Locate the cell with the specified text and output its (x, y) center coordinate. 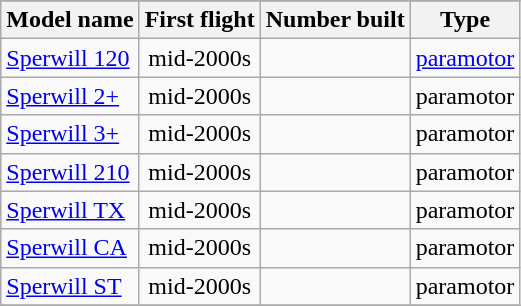
Sperwill 210 (70, 172)
First flight (200, 20)
Sperwill 120 (70, 58)
Model name (70, 20)
Sperwill 2+ (70, 96)
Sperwill TX (70, 210)
Sperwill CA (70, 248)
Sperwill ST (70, 286)
Number built (335, 20)
Type (465, 20)
Sperwill 3+ (70, 134)
